Find where the given text appears and provide that cell's center as [x, y] coordinate. 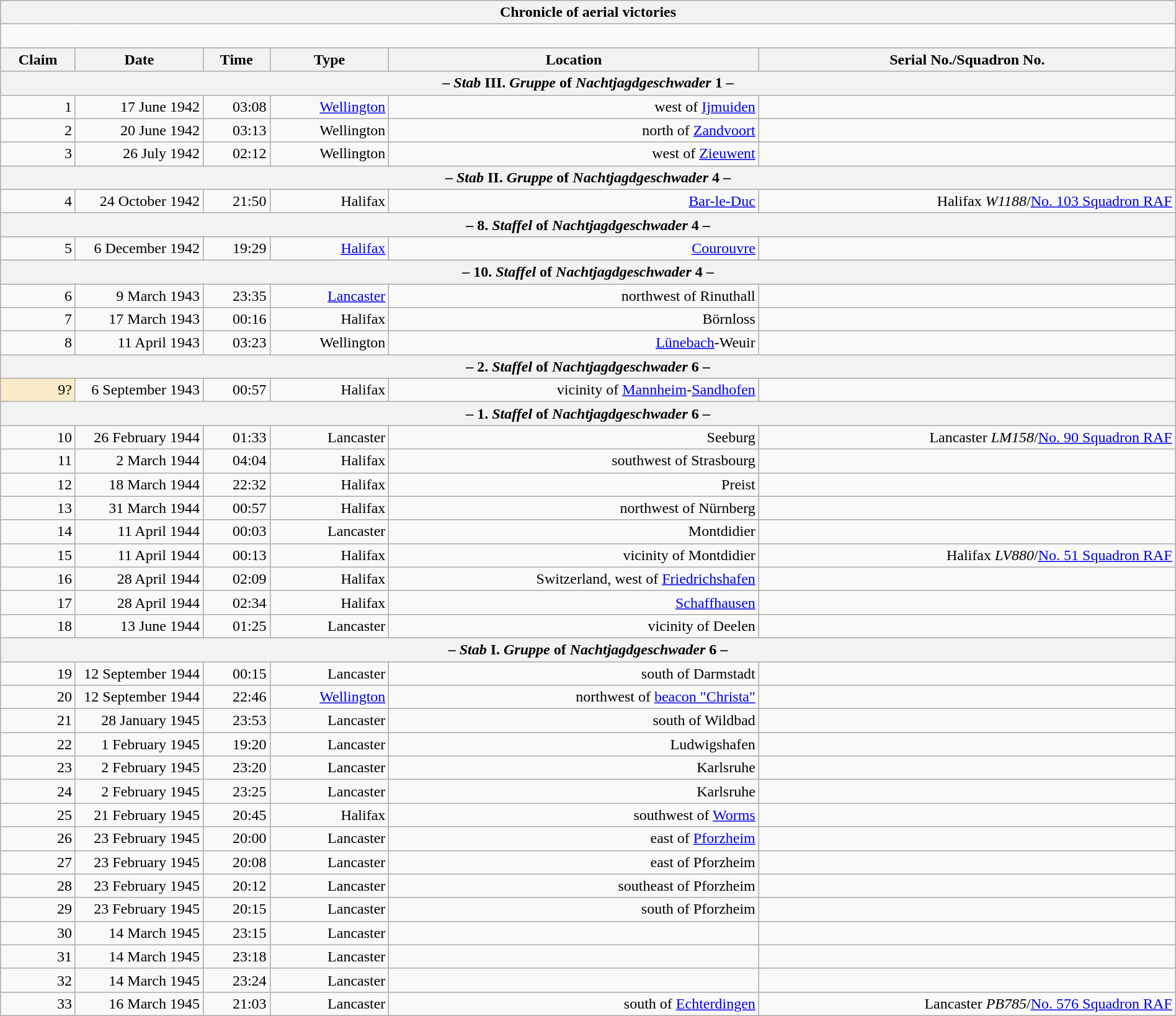
Switzerland, west of Friedrichshafen [574, 579]
13 June 1944 [139, 626]
20:45 [237, 815]
22:46 [237, 697]
20:00 [237, 839]
20:12 [237, 886]
Chronicle of aerial victories [588, 12]
02:12 [237, 154]
22 [38, 744]
Lancaster PB785/No. 576 Squadron RAF [967, 1004]
7 [38, 319]
23 [38, 768]
23:20 [237, 768]
6 December 1942 [139, 248]
– 8. Staffel of Nachtjagdgeschwader 4 – [588, 225]
31 March 1944 [139, 508]
Lancaster LM158/No. 90 Squadron RAF [967, 437]
17 June 1942 [139, 107]
1 February 1945 [139, 744]
1 [38, 107]
northwest of Nürnberg [574, 508]
3 [38, 154]
west of Zieuwent [574, 154]
Lünebach-Weuir [574, 343]
04:04 [237, 461]
23:35 [237, 296]
21:03 [237, 1004]
Ludwigshafen [574, 744]
26 July 1942 [139, 154]
11 [38, 461]
22:32 [237, 484]
19 [38, 673]
southeast of Pforzheim [574, 886]
33 [38, 1004]
south of Echterdingen [574, 1004]
– 1. Staffel of Nachtjagdgeschwader 6 – [588, 414]
23:25 [237, 791]
Date [139, 60]
5 [38, 248]
26 [38, 839]
16 March 1945 [139, 1004]
00:16 [237, 319]
2 [38, 130]
21 February 1945 [139, 815]
15 [38, 555]
20:08 [237, 862]
northwest of Rinuthall [574, 296]
vicinity of Montdidier [574, 555]
30 [38, 933]
Schaffhausen [574, 602]
Seeburg [574, 437]
vicinity of Deelen [574, 626]
– Stab III. Gruppe of Nachtjagdgeschwader 1 – [588, 83]
– Stab I. Gruppe of Nachtjagdgeschwader 6 – [588, 649]
03:13 [237, 130]
01:25 [237, 626]
25 [38, 815]
6 September 1943 [139, 390]
19:20 [237, 744]
23:24 [237, 980]
24 [38, 791]
00:15 [237, 673]
28 [38, 886]
Serial No./Squadron No. [967, 60]
– Stab II. Gruppe of Nachtjagdgeschwader 4 – [588, 177]
9 March 1943 [139, 296]
16 [38, 579]
21:50 [237, 201]
Claim [38, 60]
southwest of Worms [574, 815]
24 October 1942 [139, 201]
00:13 [237, 555]
29 [38, 909]
Preist [574, 484]
21 [38, 721]
6 [38, 296]
27 [38, 862]
Location [574, 60]
23:18 [237, 956]
13 [38, 508]
Halifax W1188/No. 103 Squadron RAF [967, 201]
28 January 1945 [139, 721]
– 10. Staffel of Nachtjagdgeschwader 4 – [588, 272]
17 [38, 602]
west of Ijmuiden [574, 107]
4 [38, 201]
south of Pforzheim [574, 909]
southwest of Strasbourg [574, 461]
8 [38, 343]
19:29 [237, 248]
vicinity of Mannheim-Sandhofen [574, 390]
northwest of beacon "Christa" [574, 697]
03:08 [237, 107]
12 [38, 484]
23:53 [237, 721]
south of Wildbad [574, 721]
23:15 [237, 933]
20 [38, 697]
31 [38, 956]
2 March 1944 [139, 461]
03:23 [237, 343]
9? [38, 390]
10 [38, 437]
Halifax LV880/No. 51 Squadron RAF [967, 555]
20 June 1942 [139, 130]
32 [38, 980]
Courouvre [574, 248]
Bar-le-Duc [574, 201]
01:33 [237, 437]
south of Darmstadt [574, 673]
– 2. Staffel of Nachtjagdgeschwader 6 – [588, 367]
00:03 [237, 532]
11 April 1943 [139, 343]
Type [329, 60]
20:15 [237, 909]
Börnloss [574, 319]
18 March 1944 [139, 484]
17 March 1943 [139, 319]
Time [237, 60]
26 February 1944 [139, 437]
02:34 [237, 602]
14 [38, 532]
02:09 [237, 579]
north of Zandvoort [574, 130]
18 [38, 626]
Montdidier [574, 532]
